Extract the (X, Y) coordinate from the center of the cell holding the provided text.  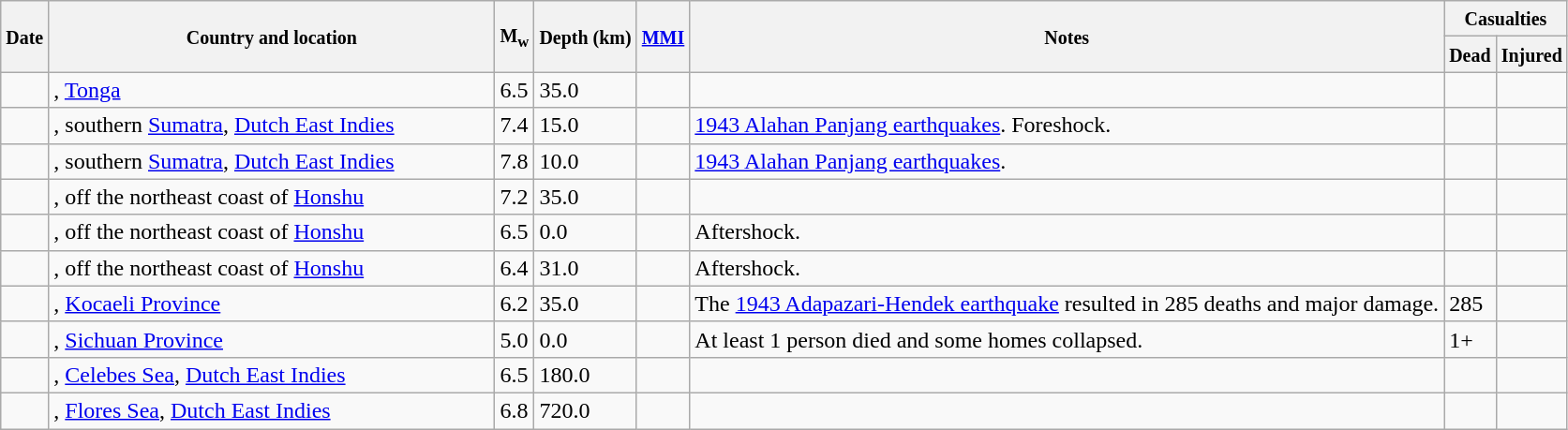
10.0 (585, 161)
6.4 (515, 268)
Notes (1067, 37)
, Kocaeli Province (272, 304)
7.4 (515, 126)
Dead (1471, 54)
6.8 (515, 410)
31.0 (585, 268)
1943 Alahan Panjang earthquakes. Foreshock. (1067, 126)
7.2 (515, 197)
6.2 (515, 304)
Casualties (1506, 19)
285 (1471, 304)
15.0 (585, 126)
, Sichuan Province (272, 339)
Country and location (272, 37)
Depth (km) (585, 37)
1+ (1471, 339)
The 1943 Adapazari-Hendek earthquake resulted in 285 deaths and major damage. (1067, 304)
MMI (664, 37)
1943 Alahan Panjang earthquakes. (1067, 161)
180.0 (585, 375)
Mw (515, 37)
5.0 (515, 339)
At least 1 person died and some homes collapsed. (1067, 339)
Injured (1531, 54)
720.0 (585, 410)
, Celebes Sea, Dutch East Indies (272, 375)
, Flores Sea, Dutch East Indies (272, 410)
, Tonga (272, 90)
Date (24, 37)
7.8 (515, 161)
